For the text-containing cell, return its midpoint in (x, y) coordinate format. 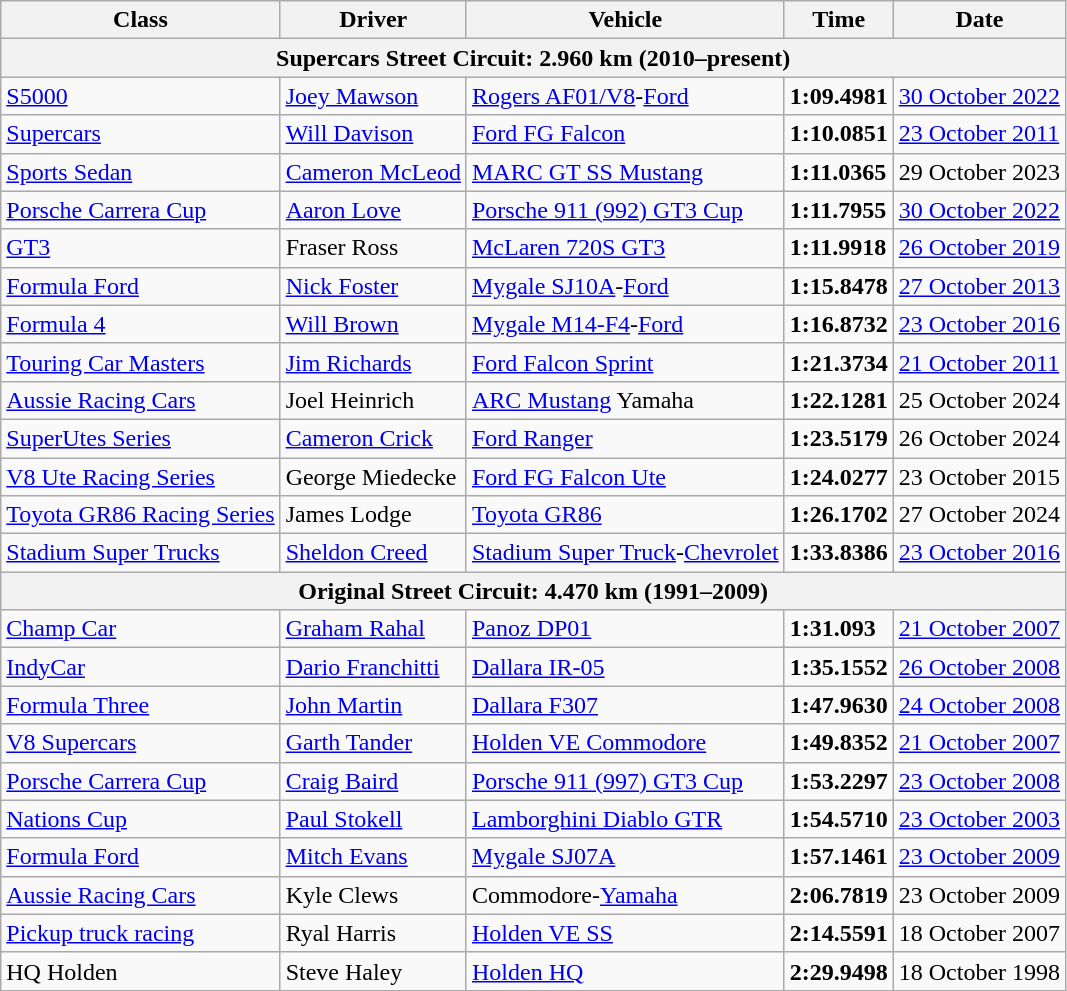
SuperUtes Series (140, 438)
Joel Heinrich (373, 400)
Sports Sedan (140, 172)
Vehicle (625, 20)
Will Brown (373, 324)
29 October 2023 (979, 172)
1:35.1552 (838, 667)
1:23.5179 (838, 438)
Nick Foster (373, 286)
1:47.9630 (838, 705)
Original Street Circuit: 4.470 km (1991–2009) (534, 591)
Jim Richards (373, 362)
1:09.4981 (838, 96)
MARC GT SS Mustang (625, 172)
Panoz DP01 (625, 629)
Graham Rahal (373, 629)
Champ Car (140, 629)
26 October 2019 (979, 248)
John Martin (373, 705)
1:10.0851 (838, 134)
Stadium Super Truck-Chevrolet (625, 553)
Supercars Street Circuit: 2.960 km (2010–present) (534, 58)
Rogers AF01/V8-Ford (625, 96)
1:33.8386 (838, 553)
Mygale SJ10A-Ford (625, 286)
1:11.0365 (838, 172)
V8 Supercars (140, 743)
Stadium Super Trucks (140, 553)
Mitch Evans (373, 857)
Cameron McLeod (373, 172)
26 October 2008 (979, 667)
Touring Car Masters (140, 362)
18 October 1998 (979, 971)
1:53.2297 (838, 781)
1:16.8732 (838, 324)
24 October 2008 (979, 705)
Date (979, 20)
Craig Baird (373, 781)
V8 Ute Racing Series (140, 477)
1:24.0277 (838, 477)
27 October 2024 (979, 515)
1:11.7955 (838, 210)
Porsche 911 (997) GT3 Cup (625, 781)
Time (838, 20)
23 October 2011 (979, 134)
1:31.093 (838, 629)
Nations Cup (140, 819)
1:21.3734 (838, 362)
Ryal Harris (373, 933)
Ford Falcon Sprint (625, 362)
Holden HQ (625, 971)
Lamborghini Diablo GTR (625, 819)
McLaren 720S GT3 (625, 248)
Dario Franchitti (373, 667)
Sheldon Creed (373, 553)
Pickup truck racing (140, 933)
Aaron Love (373, 210)
1:26.1702 (838, 515)
Will Davison (373, 134)
Ford FG Falcon Ute (625, 477)
Class (140, 20)
GT3 (140, 248)
Dallara F307 (625, 705)
IndyCar (140, 667)
1:57.1461 (838, 857)
Commodore-Yamaha (625, 895)
George Miedecke (373, 477)
HQ Holden (140, 971)
Kyle Clews (373, 895)
Mygale M14-F4-Ford (625, 324)
James Lodge (373, 515)
Holden VE SS (625, 933)
Steve Haley (373, 971)
Porsche 911 (992) GT3 Cup (625, 210)
Holden VE Commodore (625, 743)
1:11.9918 (838, 248)
1:22.1281 (838, 400)
Driver (373, 20)
2:06.7819 (838, 895)
26 October 2024 (979, 438)
Dallara IR-05 (625, 667)
Formula 4 (140, 324)
1:49.8352 (838, 743)
2:14.5591 (838, 933)
Garth Tander (373, 743)
2:29.9498 (838, 971)
Toyota GR86 Racing Series (140, 515)
Formula Three (140, 705)
27 October 2013 (979, 286)
18 October 2007 (979, 933)
Fraser Ross (373, 248)
23 October 2008 (979, 781)
21 October 2011 (979, 362)
25 October 2024 (979, 400)
Mygale SJ07A (625, 857)
Toyota GR86 (625, 515)
Supercars (140, 134)
S5000 (140, 96)
23 October 2003 (979, 819)
23 October 2015 (979, 477)
ARC Mustang Yamaha (625, 400)
Ford Ranger (625, 438)
Paul Stokell (373, 819)
1:54.5710 (838, 819)
Joey Mawson (373, 96)
1:15.8478 (838, 286)
Cameron Crick (373, 438)
Ford FG Falcon (625, 134)
